Return the [x, y] coordinate for the center point of the cell that contains the specified text.  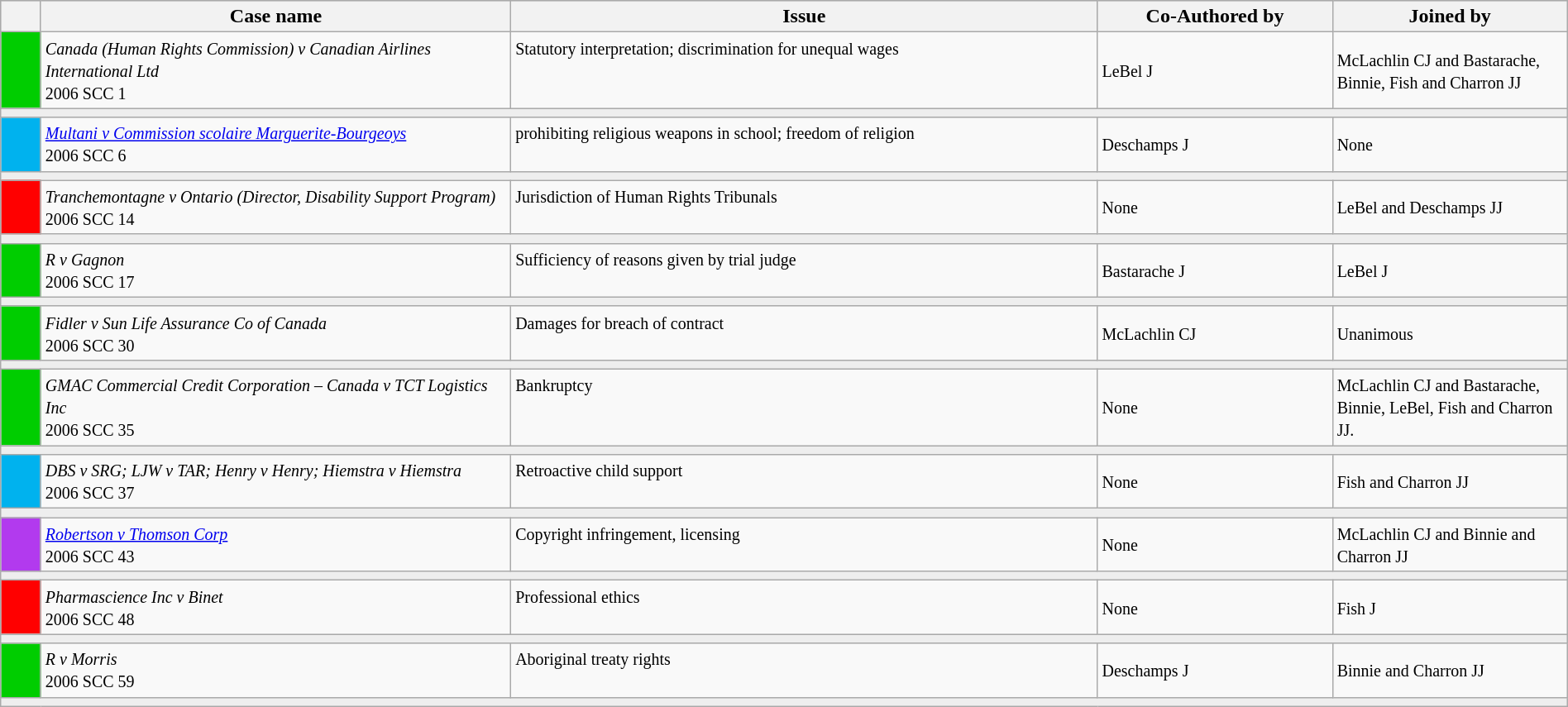
Bastarache J [1215, 270]
Co-Authored by [1215, 17]
Copyright infringement, licensing [804, 544]
Statutory interpretation; discrimination for unequal wages [804, 70]
Robertson v Thomson Corp2006 SCC 43 [275, 544]
McLachlin CJ and Bastarache, Binnie, Fish and Charron JJ [1450, 70]
R v Morris2006 SCC 59 [275, 670]
McLachlin CJ and Binnie and Charron JJ [1450, 544]
Aboriginal treaty rights [804, 670]
LeBel and Deschamps JJ [1450, 207]
Multani v Commission scolaire Marguerite‑Bourgeoys2006 SCC 6 [275, 144]
Canada (Human Rights Commission) v Canadian Airlines International Ltd 2006 SCC 1 [275, 70]
DBS v SRG; LJW v TAR; Henry v Henry; Hiemstra v Hiemstra 2006 SCC 37 [275, 481]
Retroactive child support [804, 481]
Pharmascience Inc v Binet2006 SCC 48 [275, 607]
Unanimous [1450, 332]
Joined by [1450, 17]
McLachlin CJ [1215, 332]
R v Gagnon2006 SCC 17 [275, 270]
McLachlin CJ and Bastarache, Binnie, LeBel, Fish and Charron JJ. [1450, 407]
Damages for breach of contract [804, 332]
Binnie and Charron JJ [1450, 670]
Fish J [1450, 607]
Fish and Charron JJ [1450, 481]
Bankruptcy [804, 407]
GMAC Commercial Credit Corporation – Canada v TCT Logistics Inc2006 SCC 35 [275, 407]
Tranchemontagne v Ontario (Director, Disability Support Program) 2006 SCC 14 [275, 207]
Professional ethics [804, 607]
prohibiting religious weapons in school; freedom of religion [804, 144]
Sufficiency of reasons given by trial judge [804, 270]
Issue [804, 17]
Case name [275, 17]
Fidler v Sun Life Assurance Co of Canada 2006 SCC 30 [275, 332]
Jurisdiction of Human Rights Tribunals [804, 207]
